Determine the (X, Y) coordinate at the center of the cell enclosing the given text.  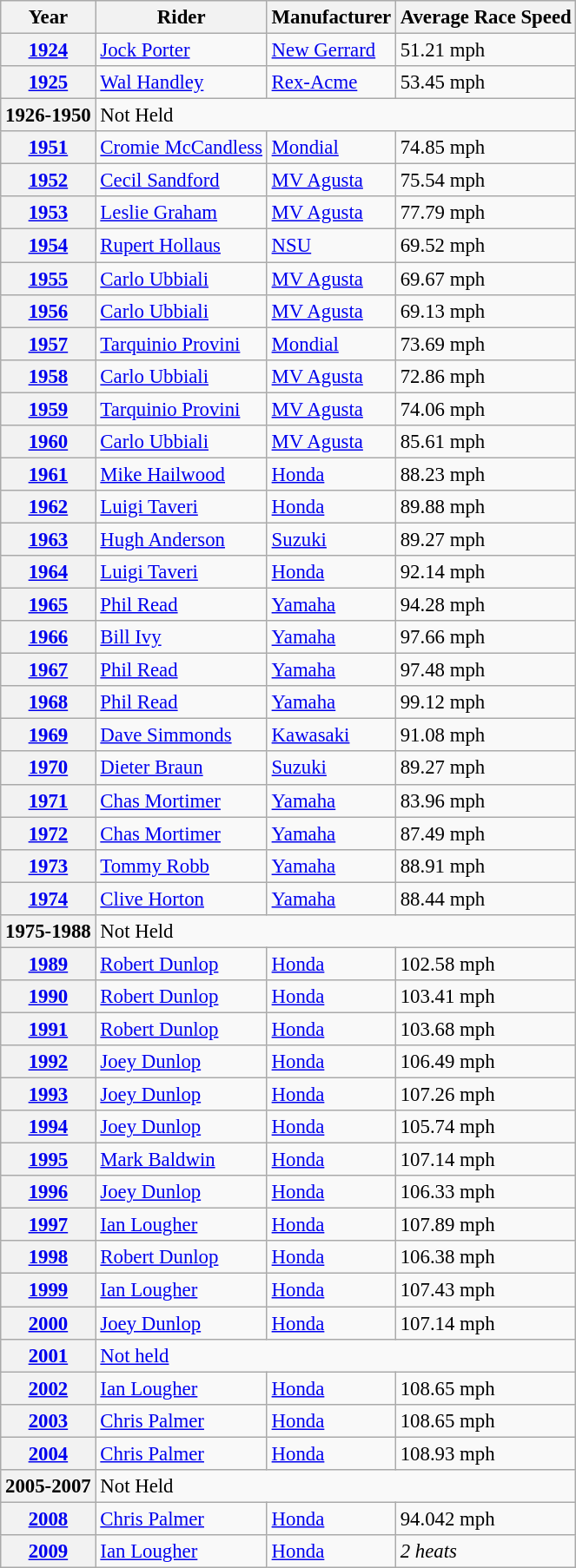
1971 (49, 800)
1990 (49, 997)
1924 (49, 50)
Hugh Anderson (181, 539)
94.042 mph (486, 1519)
Average Race Speed (486, 17)
1999 (49, 1290)
77.79 mph (486, 213)
1962 (49, 507)
2009 (49, 1552)
89.88 mph (486, 507)
1965 (49, 605)
103.68 mph (486, 1029)
2001 (49, 1355)
51.21 mph (486, 50)
74.85 mph (486, 148)
1974 (49, 899)
Tommy Robb (181, 866)
New Gerrard (331, 50)
Clive Horton (181, 899)
1953 (49, 213)
69.52 mph (486, 246)
1963 (49, 539)
1925 (49, 82)
105.74 mph (486, 1127)
Leslie Graham (181, 213)
1996 (49, 1192)
106.38 mph (486, 1258)
Mark Baldwin (181, 1160)
1995 (49, 1160)
103.41 mph (486, 997)
1998 (49, 1258)
Year (49, 17)
88.23 mph (486, 474)
1969 (49, 735)
107.26 mph (486, 1095)
1958 (49, 376)
1993 (49, 1095)
2004 (49, 1453)
1951 (49, 148)
106.49 mph (486, 1062)
1959 (49, 409)
Rider (181, 17)
Not held (335, 1355)
Dave Simmonds (181, 735)
Mike Hailwood (181, 474)
2005-2007 (49, 1486)
107.43 mph (486, 1290)
97.48 mph (486, 670)
2000 (49, 1323)
1966 (49, 637)
1973 (49, 866)
1956 (49, 311)
1926-1950 (49, 115)
1970 (49, 768)
92.14 mph (486, 572)
87.49 mph (486, 833)
106.33 mph (486, 1192)
Dieter Braun (181, 768)
Rupert Hollaus (181, 246)
73.69 mph (486, 344)
1994 (49, 1127)
108.93 mph (486, 1453)
1957 (49, 344)
1975-1988 (49, 932)
1964 (49, 572)
102.58 mph (486, 964)
NSU (331, 246)
1992 (49, 1062)
69.67 mph (486, 279)
Jock Porter (181, 50)
88.91 mph (486, 866)
69.13 mph (486, 311)
1997 (49, 1225)
Manufacturer (331, 17)
88.44 mph (486, 899)
Cromie McCandless (181, 148)
94.28 mph (486, 605)
1954 (49, 246)
1955 (49, 279)
2008 (49, 1519)
72.86 mph (486, 376)
83.96 mph (486, 800)
85.61 mph (486, 442)
Cecil Sandford (181, 181)
1972 (49, 833)
1961 (49, 474)
2003 (49, 1420)
2002 (49, 1388)
1968 (49, 702)
Kawasaki (331, 735)
Rex-Acme (331, 82)
1989 (49, 964)
1952 (49, 181)
1960 (49, 442)
53.45 mph (486, 82)
1991 (49, 1029)
99.12 mph (486, 702)
97.66 mph (486, 637)
Wal Handley (181, 82)
Bill Ivy (181, 637)
1967 (49, 670)
91.08 mph (486, 735)
75.54 mph (486, 181)
74.06 mph (486, 409)
107.89 mph (486, 1225)
2 heats (486, 1552)
